For the text-containing cell, return its midpoint in (x, y) coordinate format. 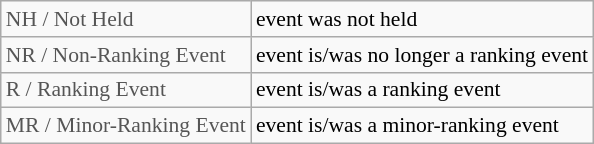
event was not held (422, 19)
R / Ranking Event (126, 90)
MR / Minor-Ranking Event (126, 126)
event is/was no longer a ranking event (422, 55)
event is/was a ranking event (422, 90)
NH / Not Held (126, 19)
event is/was a minor-ranking event (422, 126)
NR / Non-Ranking Event (126, 55)
